Output the (x, y) coordinate of the center of the cell containing the given text.  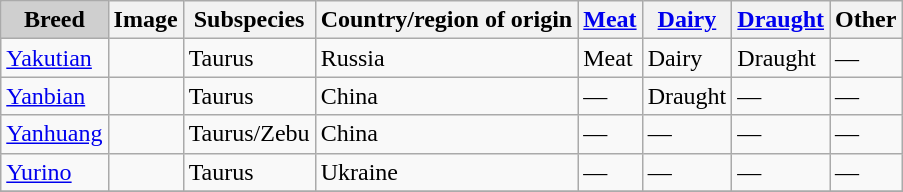
Breed (54, 20)
Russia (446, 58)
Subspecies (249, 20)
Country/region of origin (446, 20)
Image (146, 20)
Yurino (54, 172)
Ukraine (446, 172)
Other (866, 20)
Taurus/Zebu (249, 134)
Yanbian (54, 96)
Yakutian (54, 58)
Yanhuang (54, 134)
